Locate the cell with the specified text and output its [x, y] center coordinate. 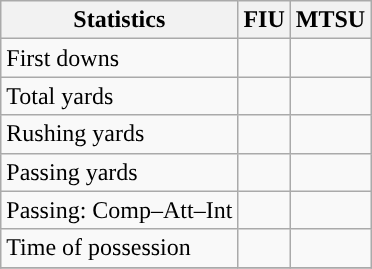
FIU [264, 20]
First downs [120, 58]
Total yards [120, 96]
Passing yards [120, 172]
Statistics [120, 20]
Rushing yards [120, 134]
Passing: Comp–Att–Int [120, 210]
MTSU [330, 20]
Time of possession [120, 248]
